Return the (x, y) coordinate for the center point of the cell that contains the specified text.  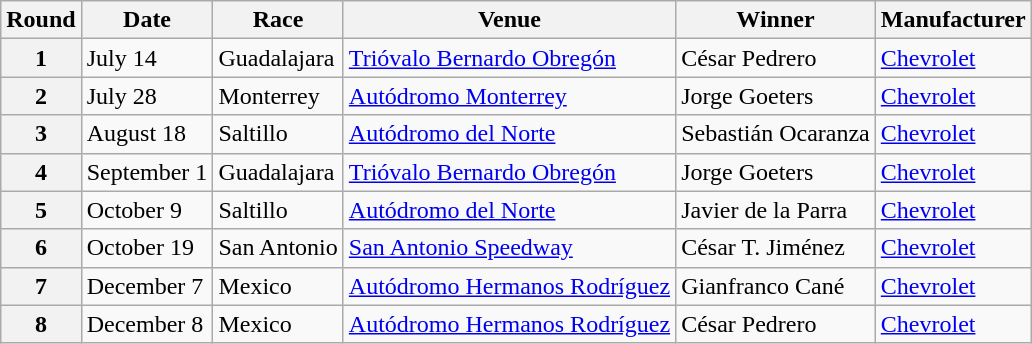
Monterrey (278, 96)
Round (41, 20)
7 (41, 286)
December 8 (147, 324)
8 (41, 324)
César T. Jiménez (776, 248)
San Antonio Speedway (509, 248)
July 14 (147, 58)
3 (41, 134)
Javier de la Parra (776, 210)
Race (278, 20)
Date (147, 20)
Sebastián Ocaranza (776, 134)
October 19 (147, 248)
Manufacturer (953, 20)
2 (41, 96)
4 (41, 172)
1 (41, 58)
6 (41, 248)
Gianfranco Cané (776, 286)
December 7 (147, 286)
July 28 (147, 96)
San Antonio (278, 248)
Venue (509, 20)
September 1 (147, 172)
5 (41, 210)
October 9 (147, 210)
August 18 (147, 134)
Autódromo Monterrey (509, 96)
Winner (776, 20)
